For the text-containing cell, return its midpoint in (x, y) coordinate format. 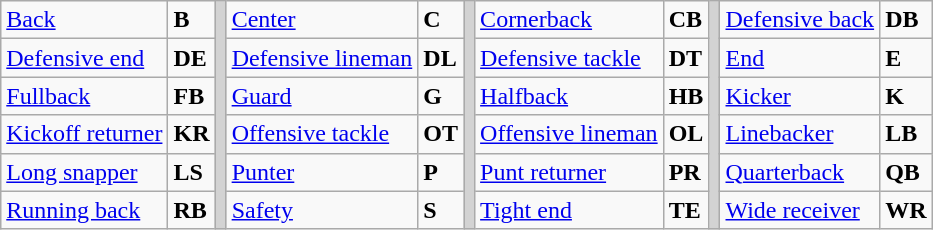
Kicker (800, 96)
DB (906, 20)
S (441, 210)
DE (192, 58)
Long snapper (84, 172)
TE (686, 210)
Defensive tackle (570, 58)
LB (906, 134)
Tight end (570, 210)
QB (906, 172)
Linebacker (800, 134)
End (800, 58)
Punt returner (570, 172)
Back (84, 20)
Guard (322, 96)
Fullback (84, 96)
Kickoff returner (84, 134)
E (906, 58)
KR (192, 134)
HB (686, 96)
Wide receiver (800, 210)
Offensive lineman (570, 134)
OT (441, 134)
RB (192, 210)
G (441, 96)
Defensive lineman (322, 58)
Center (322, 20)
C (441, 20)
Defensive end (84, 58)
FB (192, 96)
Running back (84, 210)
Defensive back (800, 20)
DT (686, 58)
P (441, 172)
DL (441, 58)
Punter (322, 172)
OL (686, 134)
LS (192, 172)
B (192, 20)
Safety (322, 210)
Halfback (570, 96)
Offensive tackle (322, 134)
WR (906, 210)
PR (686, 172)
Cornerback (570, 20)
CB (686, 20)
Quarterback (800, 172)
K (906, 96)
